Pinpoint the cell where the given text exists, returning its [X, Y] midpoint coordinate. 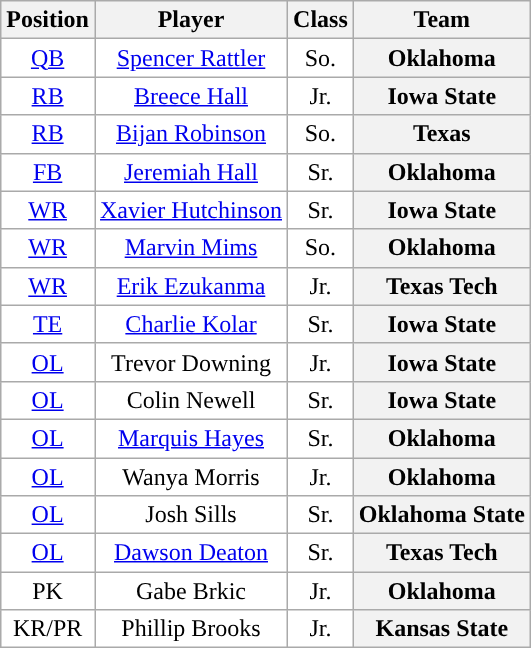
Texas [442, 134]
Oklahoma State [442, 515]
Position [48, 20]
Josh Sills [190, 515]
Colin Newell [190, 400]
Wanya Morris [190, 477]
QB [48, 58]
Breece Hall [190, 96]
Marquis Hayes [190, 438]
Class [321, 20]
Erik Ezukanma [190, 286]
TE [48, 324]
Charlie Kolar [190, 324]
Kansas State [442, 629]
KR/PR [48, 629]
Xavier Hutchinson [190, 210]
Spencer Rattler [190, 58]
Team [442, 20]
Player [190, 20]
Gabe Brkic [190, 591]
Dawson Deaton [190, 553]
PK [48, 591]
Jeremiah Hall [190, 172]
Marvin Mims [190, 248]
Trevor Downing [190, 362]
Bijan Robinson [190, 134]
Phillip Brooks [190, 629]
FB [48, 172]
